Find where the given text appears and provide that cell's center as [x, y] coordinate. 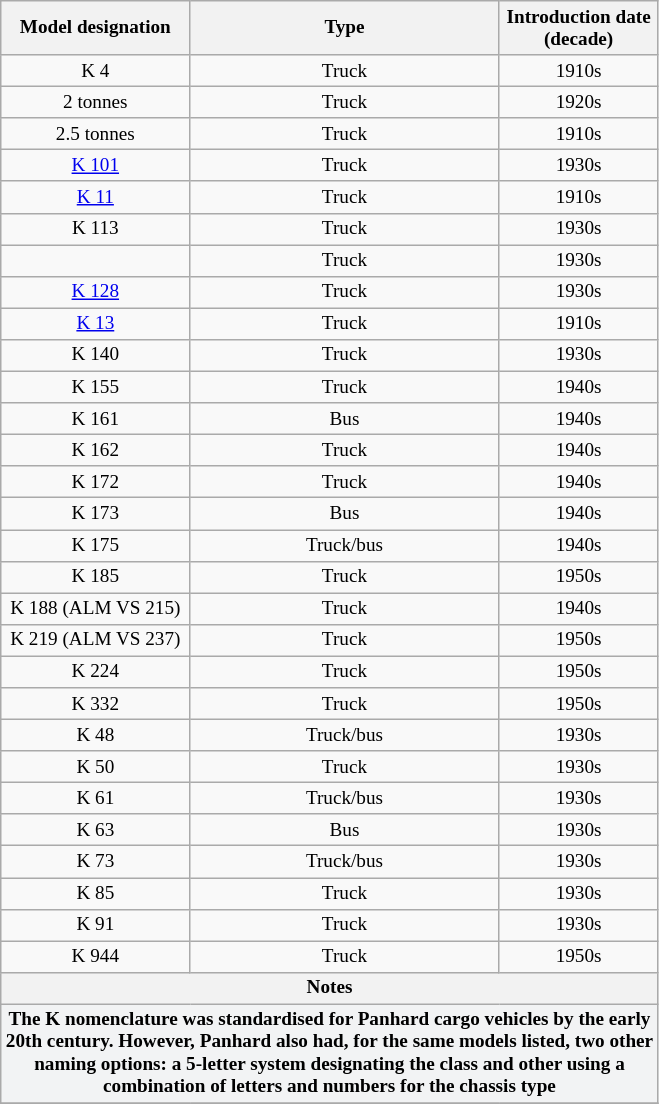
K 73 [96, 862]
K 11 [96, 197]
K 185 [96, 577]
K 128 [96, 292]
K 161 [96, 419]
K 91 [96, 925]
K 85 [96, 893]
K 224 [96, 672]
K 4 [96, 71]
2.5 tonnes [96, 134]
Model designation [96, 28]
K 113 [96, 229]
K 61 [96, 798]
K 140 [96, 355]
K 48 [96, 735]
K 63 [96, 830]
K 175 [96, 545]
K 188 (ALM VS 215) [96, 609]
K 50 [96, 767]
1920s [578, 102]
Notes [330, 988]
Introduction date (decade) [578, 28]
K 101 [96, 166]
K 13 [96, 324]
Type [344, 28]
2 tonnes [96, 102]
K 332 [96, 704]
K 162 [96, 450]
K 172 [96, 482]
K 173 [96, 514]
K 944 [96, 957]
K 219 (ALM VS 237) [96, 640]
K 155 [96, 387]
